Capture the cell that displays the provided text and extract its (x, y) central coordinate. 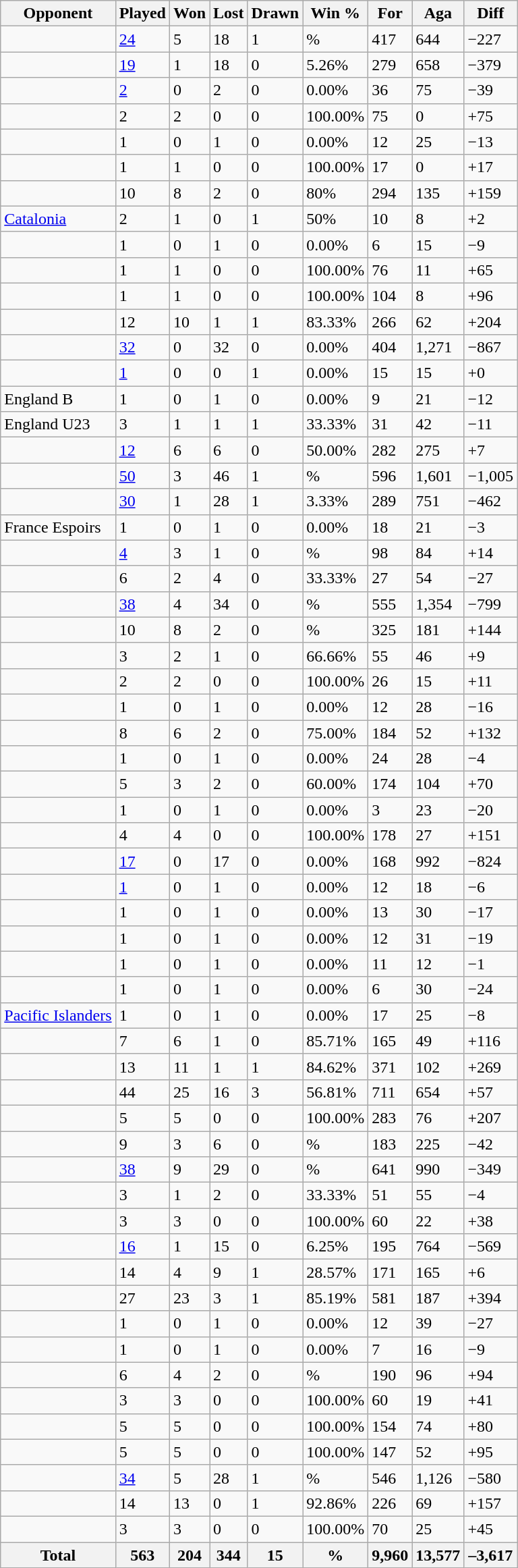
60.00% (336, 784)
+151 (491, 836)
344 (229, 1555)
85.19% (336, 1298)
325 (390, 630)
−8 (491, 1015)
−824 (491, 861)
+2 (491, 219)
581 (390, 1298)
74 (438, 1426)
42 (438, 425)
+0 (491, 373)
266 (390, 322)
85.71% (336, 1041)
+159 (491, 193)
Total (58, 1555)
England B (58, 399)
+45 (491, 1529)
644 (438, 39)
92.86% (336, 1503)
−13 (491, 142)
168 (390, 861)
+204 (491, 322)
39 (438, 1324)
9,960 (390, 1555)
184 (390, 732)
+70 (491, 784)
187 (438, 1298)
+157 (491, 1503)
6.25% (336, 1247)
+11 (491, 681)
83.33% (336, 322)
66.66% (336, 655)
−379 (491, 65)
282 (390, 450)
+80 (491, 1426)
Catalonia (58, 219)
Opponent (58, 13)
+75 (491, 116)
62 (438, 322)
+207 (491, 1118)
−24 (491, 990)
147 (390, 1452)
28.57% (336, 1272)
−349 (491, 1170)
80% (336, 193)
102 (438, 1066)
Diff (491, 13)
178 (390, 836)
50% (336, 219)
Drawn (275, 13)
181 (438, 630)
Played (142, 13)
154 (390, 1426)
+9 (491, 655)
22 (438, 1221)
764 (438, 1247)
−3 (491, 527)
Aga (438, 13)
Lost (229, 13)
+144 (491, 630)
+7 (491, 450)
56.81% (336, 1092)
Won (189, 13)
174 (390, 784)
294 (390, 193)
49 (438, 1041)
183 (390, 1144)
−1 (491, 964)
84 (438, 553)
+38 (491, 1221)
−6 (491, 887)
51 (390, 1195)
69 (438, 1503)
1,271 (438, 348)
29 (229, 1170)
404 (390, 348)
−580 (491, 1478)
371 (390, 1066)
−39 (491, 90)
75.00% (336, 732)
84.62% (336, 1066)
+57 (491, 1092)
+14 (491, 553)
13,577 (438, 1555)
+94 (491, 1375)
+96 (491, 296)
751 (438, 502)
555 (390, 604)
1,126 (438, 1478)
−12 (491, 399)
England U23 (58, 425)
990 (438, 1170)
54 (438, 578)
195 (390, 1247)
563 (142, 1555)
+132 (491, 732)
171 (390, 1272)
279 (390, 65)
275 (438, 450)
−16 (491, 707)
225 (438, 1144)
−20 (491, 810)
Win % (336, 13)
26 (390, 681)
546 (390, 1478)
Pacific Islanders (58, 1015)
204 (189, 1555)
36 (390, 90)
For (390, 13)
+394 (491, 1298)
44 (142, 1092)
−42 (491, 1144)
−227 (491, 39)
658 (438, 65)
−17 (491, 913)
1,601 (438, 476)
226 (390, 1503)
50.00% (336, 450)
+65 (491, 270)
190 (390, 1375)
96 (438, 1375)
289 (390, 502)
−11 (491, 425)
98 (390, 553)
−799 (491, 604)
−1,005 (491, 476)
−19 (491, 938)
641 (390, 1170)
70 (390, 1529)
417 (390, 39)
1,354 (438, 604)
5.26% (336, 65)
+6 (491, 1272)
596 (390, 476)
+41 (491, 1401)
−462 (491, 502)
711 (390, 1092)
+95 (491, 1452)
−569 (491, 1247)
+269 (491, 1066)
–3,617 (491, 1555)
654 (438, 1092)
+17 (491, 167)
283 (390, 1118)
50 (142, 476)
France Espoirs (58, 527)
135 (438, 193)
3.33% (336, 502)
+116 (491, 1041)
992 (438, 861)
−867 (491, 348)
